Return [X, Y] of the center of cell containing provided text 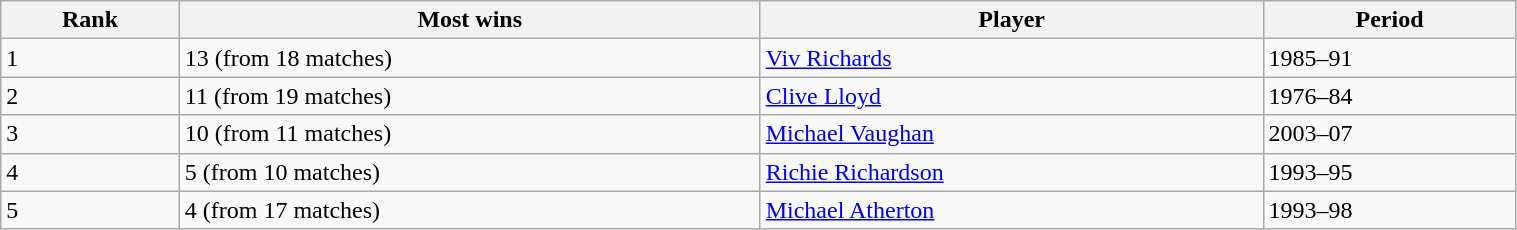
5 [90, 210]
11 (from 19 matches) [470, 96]
Rank [90, 20]
4 [90, 172]
2 [90, 96]
Clive Lloyd [1012, 96]
Period [1390, 20]
Richie Richardson [1012, 172]
Viv Richards [1012, 58]
4 (from 17 matches) [470, 210]
Michael Atherton [1012, 210]
1976–84 [1390, 96]
1993–95 [1390, 172]
Michael Vaughan [1012, 134]
2003–07 [1390, 134]
1993–98 [1390, 210]
Most wins [470, 20]
1 [90, 58]
13 (from 18 matches) [470, 58]
5 (from 10 matches) [470, 172]
1985–91 [1390, 58]
10 (from 11 matches) [470, 134]
3 [90, 134]
Player [1012, 20]
